Pinpoint the cell where the given text exists, returning its [X, Y] midpoint coordinate. 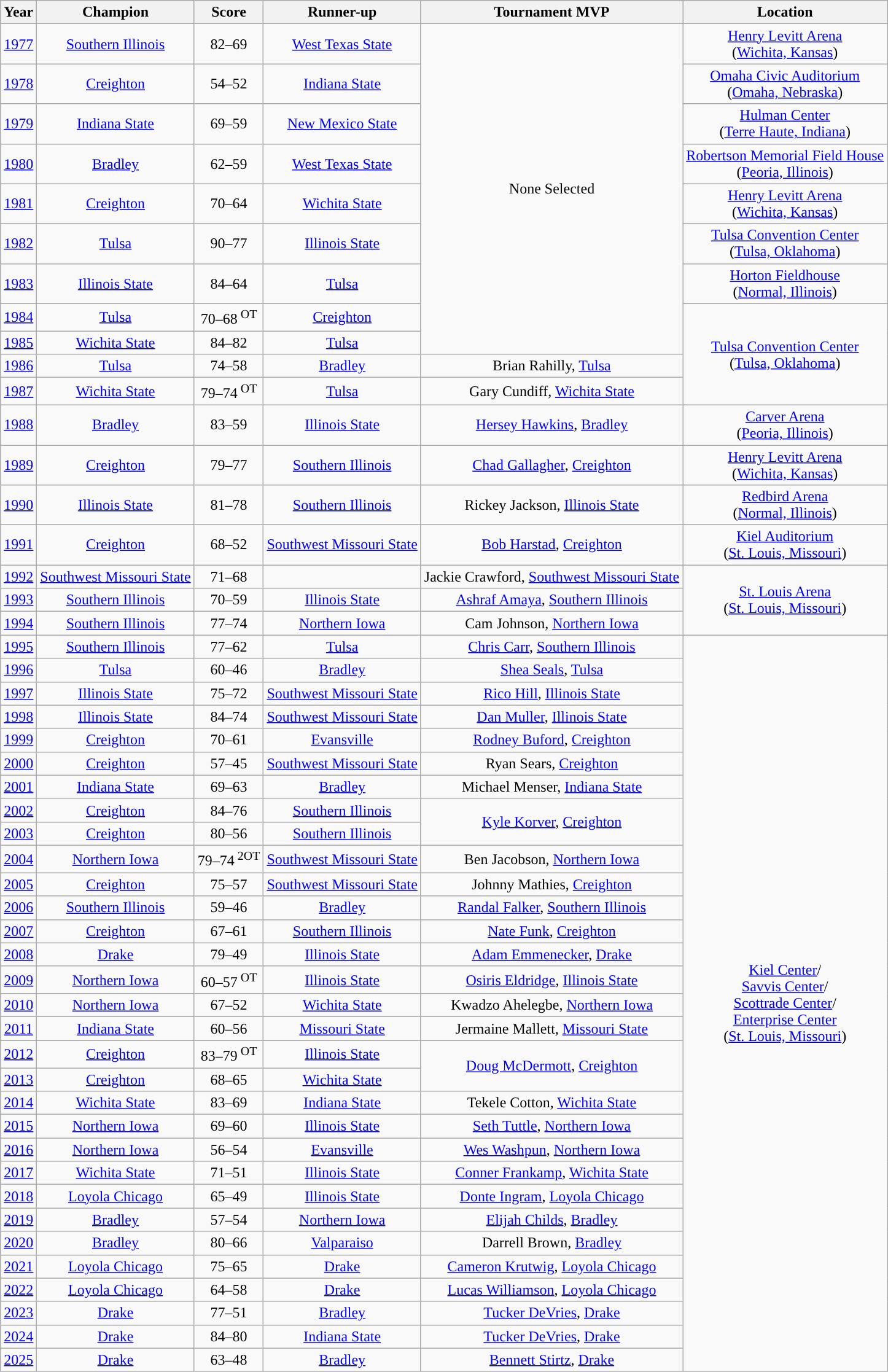
Johnny Mathies, Creighton [551, 884]
1985 [18, 343]
Osiris Eldridge, Illinois State [551, 980]
Year [18, 12]
Tournament MVP [551, 12]
69–63 [228, 787]
60–57 OT [228, 980]
2008 [18, 954]
Valparaiso [342, 1243]
Brian Rahilly, Tulsa [551, 366]
77–74 [228, 623]
1981 [18, 204]
Adam Emmenecker, Drake [551, 954]
69–59 [228, 124]
79–49 [228, 954]
2010 [18, 1005]
80–56 [228, 833]
67–61 [228, 931]
54–52 [228, 84]
Jackie Crawford, Southwest Missouri State [551, 577]
60–56 [228, 1029]
70–59 [228, 600]
1977 [18, 44]
Ryan Sears, Creighton [551, 763]
1979 [18, 124]
59–46 [228, 908]
2020 [18, 1243]
63–48 [228, 1360]
1990 [18, 505]
Ashraf Amaya, Southern Illinois [551, 600]
Champion [115, 12]
Carver Arena(Peoria, Illinois) [785, 425]
2002 [18, 810]
2013 [18, 1080]
77–51 [228, 1313]
Seth Tuttle, Northern Iowa [551, 1126]
Redbird Arena(Normal, Illinois) [785, 505]
Bennett Stirtz, Drake [551, 1360]
1996 [18, 670]
Dan Muller, Illinois State [551, 717]
Hersey Hawkins, Bradley [551, 425]
Shea Seals, Tulsa [551, 670]
79–77 [228, 466]
82–69 [228, 44]
Cameron Krutwig, Loyola Chicago [551, 1266]
Score [228, 12]
2005 [18, 884]
Nate Funk, Creighton [551, 931]
Doug McDermott, Creighton [551, 1066]
84–80 [228, 1336]
69–60 [228, 1126]
1982 [18, 243]
Cam Johnson, Northern Iowa [551, 623]
68–52 [228, 545]
2004 [18, 859]
Gary Cundiff, Wichita State [551, 392]
Rico Hill, Illinois State [551, 693]
Donte Ingram, Loyola Chicago [551, 1196]
1992 [18, 577]
Lucas Williamson, Loyola Chicago [551, 1290]
1993 [18, 600]
75–72 [228, 693]
2006 [18, 908]
57–45 [228, 763]
60–46 [228, 670]
2001 [18, 787]
2018 [18, 1196]
2011 [18, 1029]
71–51 [228, 1173]
2019 [18, 1220]
65–49 [228, 1196]
Omaha Civic Auditorium(Omaha, Nebraska) [785, 84]
Hulman Center(Terre Haute, Indiana) [785, 124]
Michael Menser, Indiana State [551, 787]
Bob Harstad, Creighton [551, 545]
75–65 [228, 1266]
Rodney Buford, Creighton [551, 740]
Ben Jacobson, Northern Iowa [551, 859]
Kyle Korver, Creighton [551, 822]
1994 [18, 623]
Wes Washpun, Northern Iowa [551, 1150]
70–68 OT [228, 317]
79–74 OT [228, 392]
1978 [18, 84]
2025 [18, 1360]
Kiel Auditorium(St. Louis, Missouri) [785, 545]
83–79 OT [228, 1054]
2024 [18, 1336]
68–65 [228, 1080]
56–54 [228, 1150]
Tekele Cotton, Wichita State [551, 1103]
75–57 [228, 884]
83–59 [228, 425]
70–64 [228, 204]
1991 [18, 545]
2015 [18, 1126]
1987 [18, 392]
Robertson Memorial Field House(Peoria, Illinois) [785, 163]
Elijah Childs, Bradley [551, 1220]
2022 [18, 1290]
Jermaine Mallett, Missouri State [551, 1029]
2009 [18, 980]
Missouri State [342, 1029]
Chad Gallagher, Creighton [551, 466]
Randal Falker, Southern Illinois [551, 908]
1984 [18, 317]
71–68 [228, 577]
64–58 [228, 1290]
83–69 [228, 1103]
2014 [18, 1103]
84–76 [228, 810]
84–74 [228, 717]
62–59 [228, 163]
2000 [18, 763]
90–77 [228, 243]
St. Louis Arena(St. Louis, Missouri) [785, 600]
Kiel Center/Savvis Center/Scottrade Center/Enterprise Center(St. Louis, Missouri) [785, 1004]
2023 [18, 1313]
1988 [18, 425]
57–54 [228, 1220]
1986 [18, 366]
81–78 [228, 505]
2012 [18, 1054]
Rickey Jackson, Illinois State [551, 505]
1980 [18, 163]
2021 [18, 1266]
1999 [18, 740]
2017 [18, 1173]
70–61 [228, 740]
Kwadzo Ahelegbe, Northern Iowa [551, 1005]
Horton Fieldhouse(Normal, Illinois) [785, 284]
None Selected [551, 189]
84–82 [228, 343]
Darrell Brown, Bradley [551, 1243]
79–74 2OT [228, 859]
2003 [18, 833]
80–66 [228, 1243]
New Mexico State [342, 124]
2016 [18, 1150]
Location [785, 12]
2007 [18, 931]
1995 [18, 647]
1997 [18, 693]
1989 [18, 466]
67–52 [228, 1005]
Runner-up [342, 12]
Conner Frankamp, Wichita State [551, 1173]
1998 [18, 717]
Chris Carr, Southern Illinois [551, 647]
74–58 [228, 366]
77–62 [228, 647]
84–64 [228, 284]
1983 [18, 284]
